Determine the [X, Y] coordinate at the center of the cell enclosing the given text.  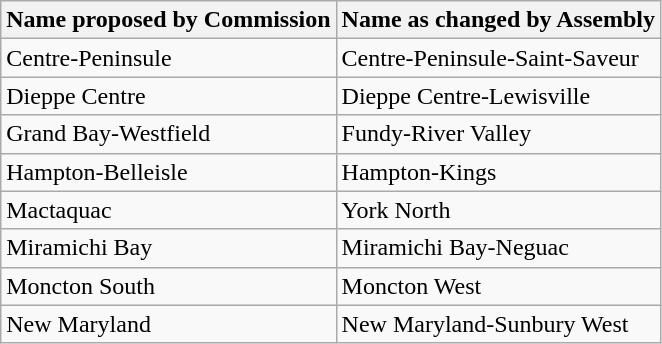
Centre-Peninsule-Saint-Saveur [498, 58]
Moncton West [498, 286]
Centre-Peninsule [168, 58]
Name proposed by Commission [168, 20]
Miramichi Bay [168, 248]
Hampton-Kings [498, 172]
New Maryland [168, 324]
Mactaquac [168, 210]
Name as changed by Assembly [498, 20]
Dieppe Centre [168, 96]
Fundy-River Valley [498, 134]
Dieppe Centre-Lewisville [498, 96]
New Maryland-Sunbury West [498, 324]
York North [498, 210]
Hampton-Belleisle [168, 172]
Miramichi Bay-Neguac [498, 248]
Grand Bay-Westfield [168, 134]
Moncton South [168, 286]
